Extract the [X, Y] coordinate from the center of the cell holding the provided text.  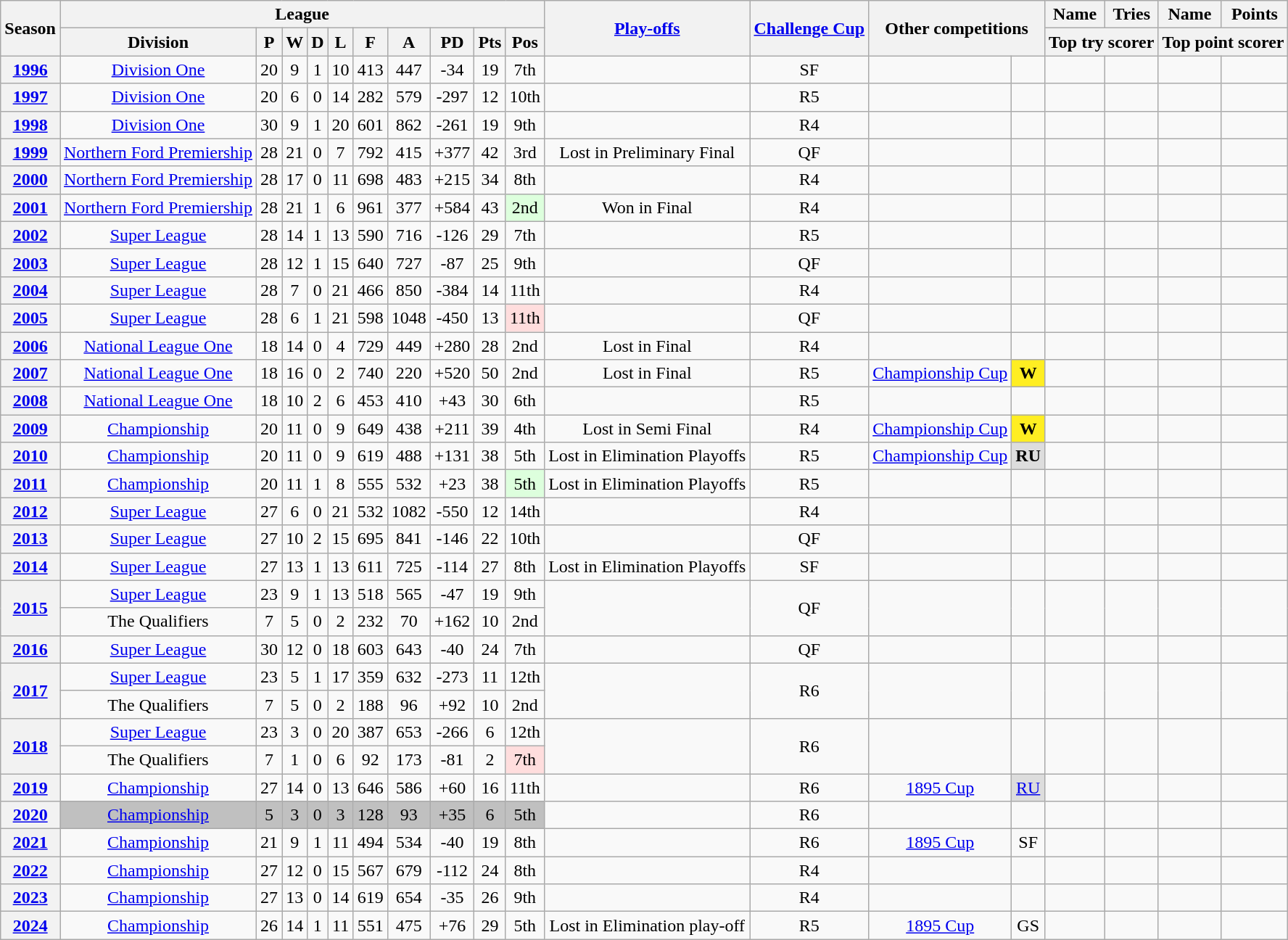
Lost in Elimination play-off [647, 925]
740 [370, 374]
-266 [453, 732]
1997 [30, 97]
449 [409, 346]
698 [370, 180]
P [270, 42]
603 [370, 649]
2023 [30, 898]
413 [370, 70]
Pts [490, 42]
+211 [453, 429]
640 [370, 263]
1048 [409, 318]
415 [409, 152]
534 [409, 843]
Tries [1131, 15]
-273 [453, 677]
4 [341, 346]
2005 [30, 318]
2017 [30, 690]
GS [1028, 925]
Other competitions [957, 28]
-114 [453, 566]
Top try scorer [1102, 42]
F [370, 42]
2014 [30, 566]
14th [525, 511]
22 [490, 539]
34 [490, 180]
+60 [453, 787]
2009 [30, 429]
598 [370, 318]
+76 [453, 925]
Won in Final [647, 207]
93 [409, 815]
2007 [30, 374]
729 [370, 346]
+23 [453, 484]
2003 [30, 263]
586 [409, 787]
50 [490, 374]
725 [409, 566]
+584 [453, 207]
-81 [453, 759]
695 [370, 539]
654 [409, 898]
1999 [30, 152]
-384 [453, 290]
841 [409, 539]
2006 [30, 346]
716 [409, 235]
792 [370, 152]
475 [409, 925]
Play-offs [647, 28]
453 [370, 401]
1998 [30, 125]
96 [409, 704]
PD [453, 42]
43 [490, 207]
6th [525, 401]
555 [370, 484]
862 [409, 125]
D [318, 42]
+280 [453, 346]
92 [370, 759]
2011 [30, 484]
377 [409, 207]
+92 [453, 704]
611 [370, 566]
410 [409, 401]
+215 [453, 180]
565 [409, 594]
Points [1255, 15]
1996 [30, 70]
387 [370, 732]
-550 [453, 511]
653 [409, 732]
2024 [30, 925]
-47 [453, 594]
2012 [30, 511]
494 [370, 843]
518 [370, 594]
646 [370, 787]
601 [370, 125]
2013 [30, 539]
25 [490, 263]
232 [370, 622]
447 [409, 70]
359 [370, 677]
L [341, 42]
-146 [453, 539]
+377 [453, 152]
551 [370, 925]
2010 [30, 456]
Top point scorer [1223, 42]
-450 [453, 318]
2016 [30, 649]
Challenge Cup [809, 28]
649 [370, 429]
679 [409, 870]
+43 [453, 401]
1082 [409, 511]
2000 [30, 180]
-35 [453, 898]
39 [490, 429]
282 [370, 97]
643 [409, 649]
2001 [30, 207]
2002 [30, 235]
-261 [453, 125]
8 [341, 484]
590 [370, 235]
466 [370, 290]
-112 [453, 870]
2008 [30, 401]
Division [158, 42]
+131 [453, 456]
128 [370, 815]
727 [409, 263]
Lost in Semi Final [647, 429]
-126 [453, 235]
-297 [453, 97]
A [409, 42]
-87 [453, 263]
Lost in Preliminary Final [647, 152]
42 [490, 152]
-34 [453, 70]
2018 [30, 746]
173 [409, 759]
579 [409, 97]
188 [370, 704]
+520 [453, 374]
4th [525, 429]
Pos [525, 42]
2019 [30, 787]
3rd [525, 152]
70 [409, 622]
League [302, 15]
483 [409, 180]
632 [409, 677]
438 [409, 429]
+35 [453, 815]
567 [370, 870]
961 [370, 207]
2021 [30, 843]
488 [409, 456]
2004 [30, 290]
Season [30, 28]
+162 [453, 622]
2015 [30, 608]
2020 [30, 815]
850 [409, 290]
220 [409, 374]
2022 [30, 870]
